Provide the (X, Y) coordinate of the cell's center where the given text is located.  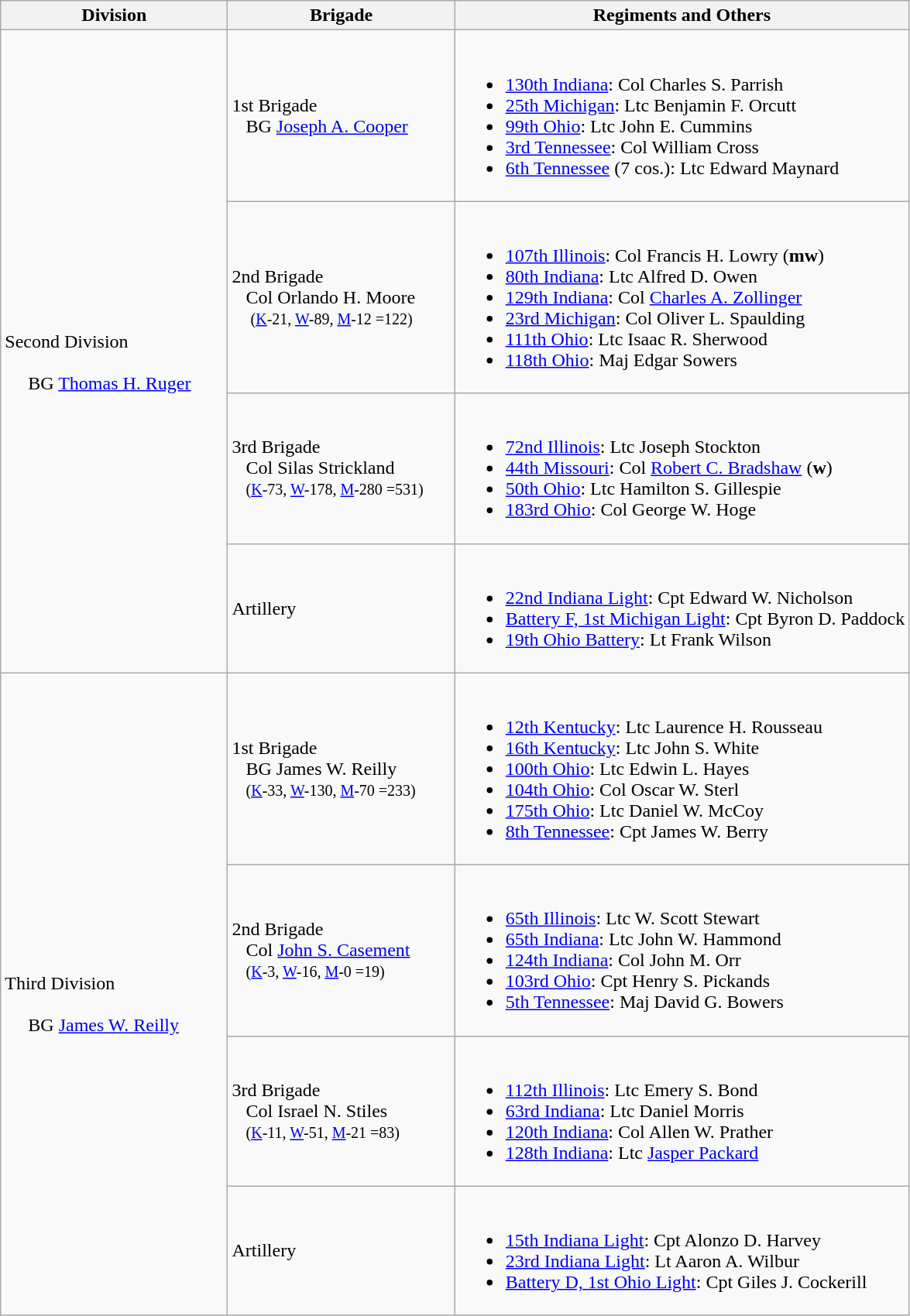
112th Illinois: Ltc Emery S. Bond63rd Indiana: Ltc Daniel Morris120th Indiana: Col Allen W. Prather128th Indiana: Ltc Jasper Packard (682, 1111)
Brigade (341, 15)
3rd Brigade Col Israel N. Stiles (K-11, W-51, M-21 =83) (341, 1111)
Third Division BG James W. Reilly (115, 994)
Division (115, 15)
22nd Indiana Light: Cpt Edward W. NicholsonBattery F, 1st Michigan Light: Cpt Byron D. Paddock19th Ohio Battery: Lt Frank Wilson (682, 608)
2nd Brigade Col John S. Casement (K-3, W-16, M-0 =19) (341, 951)
1st Brigade BG James W. Reilly (K-33, W-130, M-70 =233) (341, 769)
1st Brigade BG Joseph A. Cooper (341, 116)
2nd Brigade Col Orlando H. Moore (K-21, W-89, M-12 =122) (341, 297)
Regiments and Others (682, 15)
72nd Illinois: Ltc Joseph Stockton44th Missouri: Col Robert C. Bradshaw (w)50th Ohio: Ltc Hamilton S. Gillespie183rd Ohio: Col George W. Hoge (682, 468)
3rd Brigade Col Silas Strickland (K-73, W-178, M-280 =531) (341, 468)
Second Division BG Thomas H. Ruger (115, 351)
15th Indiana Light: Cpt Alonzo D. Harvey23rd Indiana Light: Lt Aaron A. WilburBattery D, 1st Ohio Light: Cpt Giles J. Cockerill (682, 1251)
